Return [x, y] of the center of cell containing provided text 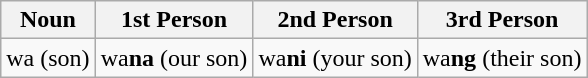
1st Person [174, 20]
2nd Person [335, 20]
wang (their son) [502, 58]
wani (your son) [335, 58]
Noun [48, 20]
3rd Person [502, 20]
wana (our son) [174, 58]
wa (son) [48, 58]
